Search for the cell housing the specified text and yield its (X, Y) center coordinate. 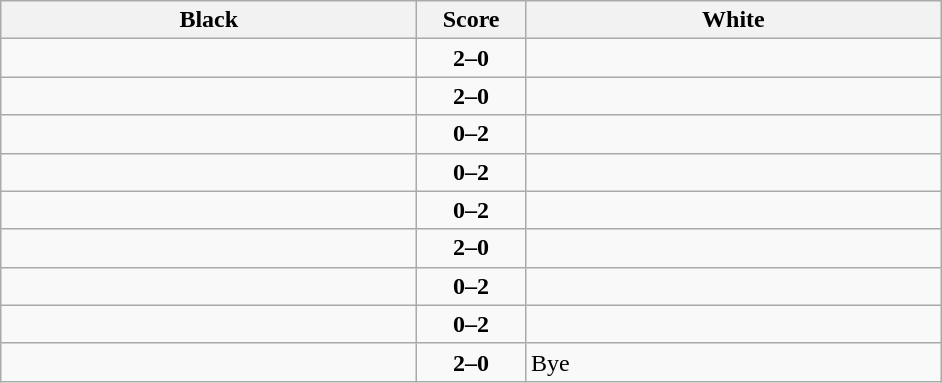
Black (209, 20)
White (733, 20)
Bye (733, 362)
Score (472, 20)
